Determine the [x, y] coordinate at the center of the cell enclosing the given text.  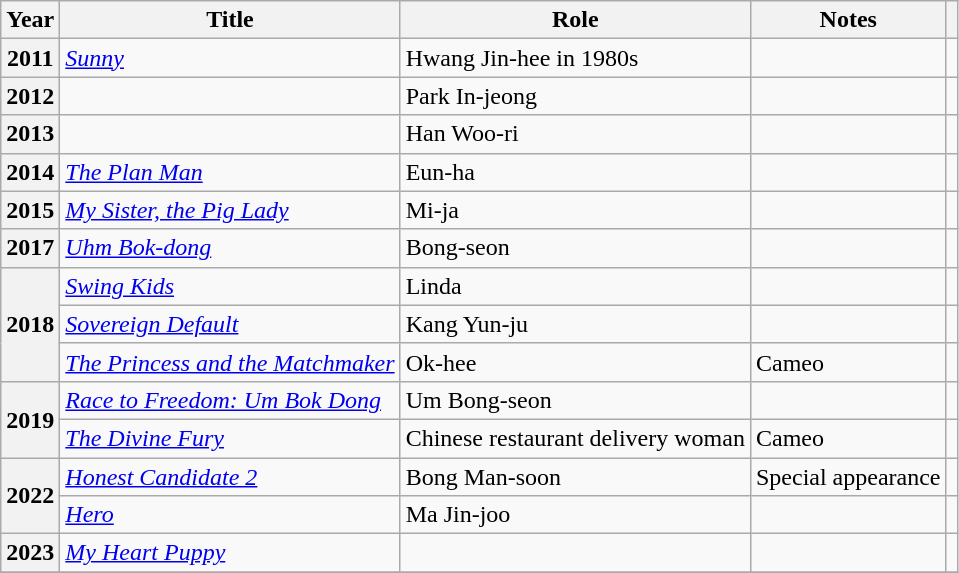
Eun-ha [575, 172]
Linda [575, 286]
Han Woo-ri [575, 134]
The Divine Fury [230, 438]
Role [575, 20]
2019 [30, 419]
Bong Man-soon [575, 477]
Title [230, 20]
My Sister, the Pig Lady [230, 210]
Hero [230, 515]
Bong-seon [575, 248]
My Heart Puppy [230, 553]
Notes [848, 20]
Race to Freedom: Um Bok Dong [230, 400]
Special appearance [848, 477]
2013 [30, 134]
Ma Jin-joo [575, 515]
2015 [30, 210]
Hwang Jin-hee in 1980s [575, 58]
2017 [30, 248]
Year [30, 20]
2023 [30, 553]
Mi-ja [575, 210]
The Princess and the Matchmaker [230, 362]
Sunny [230, 58]
2014 [30, 172]
Park In-jeong [575, 96]
Um Bong-seon [575, 400]
Kang Yun-ju [575, 324]
Sovereign Default [230, 324]
Uhm Bok-dong [230, 248]
Swing Kids [230, 286]
Honest Candidate 2 [230, 477]
2022 [30, 496]
2012 [30, 96]
Ok-hee [575, 362]
2018 [30, 324]
2011 [30, 58]
Chinese restaurant delivery woman [575, 438]
The Plan Man [230, 172]
